Detect which cell encompasses the target text, then output its (X, Y) center coordinate. 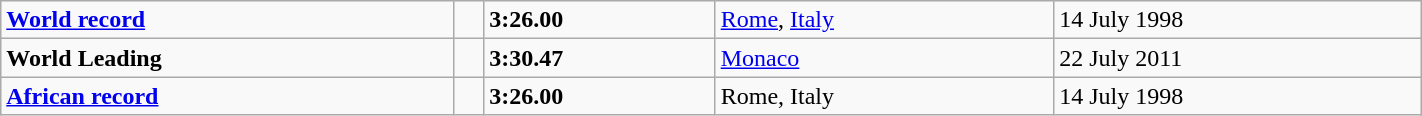
22 July 2011 (1238, 58)
African record (228, 96)
Monaco (884, 58)
World record (228, 20)
3:30.47 (600, 58)
World Leading (228, 58)
